Identify which cell holds the provided text, then report its (X, Y) central coordinate. 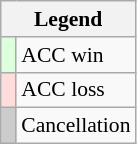
Cancellation (76, 126)
Legend (68, 19)
ACC win (76, 55)
ACC loss (76, 90)
